Provide the [X, Y] coordinate of the cell's center where the given text is located.  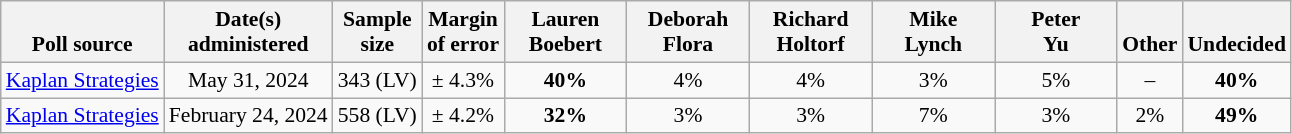
PeterYu [1056, 32]
Marginof error [463, 32]
558 (LV) [378, 116]
MikeLynch [934, 32]
LaurenBoebert [566, 32]
343 (LV) [378, 80]
2% [1150, 116]
± 4.3% [463, 80]
32% [566, 116]
49% [1236, 116]
Other [1150, 32]
Samplesize [378, 32]
February 24, 2024 [248, 116]
Undecided [1236, 32]
5% [1056, 80]
May 31, 2024 [248, 80]
– [1150, 80]
± 4.2% [463, 116]
Poll source [82, 32]
RichardHoltorf [810, 32]
Date(s)administered [248, 32]
7% [934, 116]
DeborahFlora [688, 32]
